Scan for the cell matching the given text and deliver its [X, Y] coordinate at center. 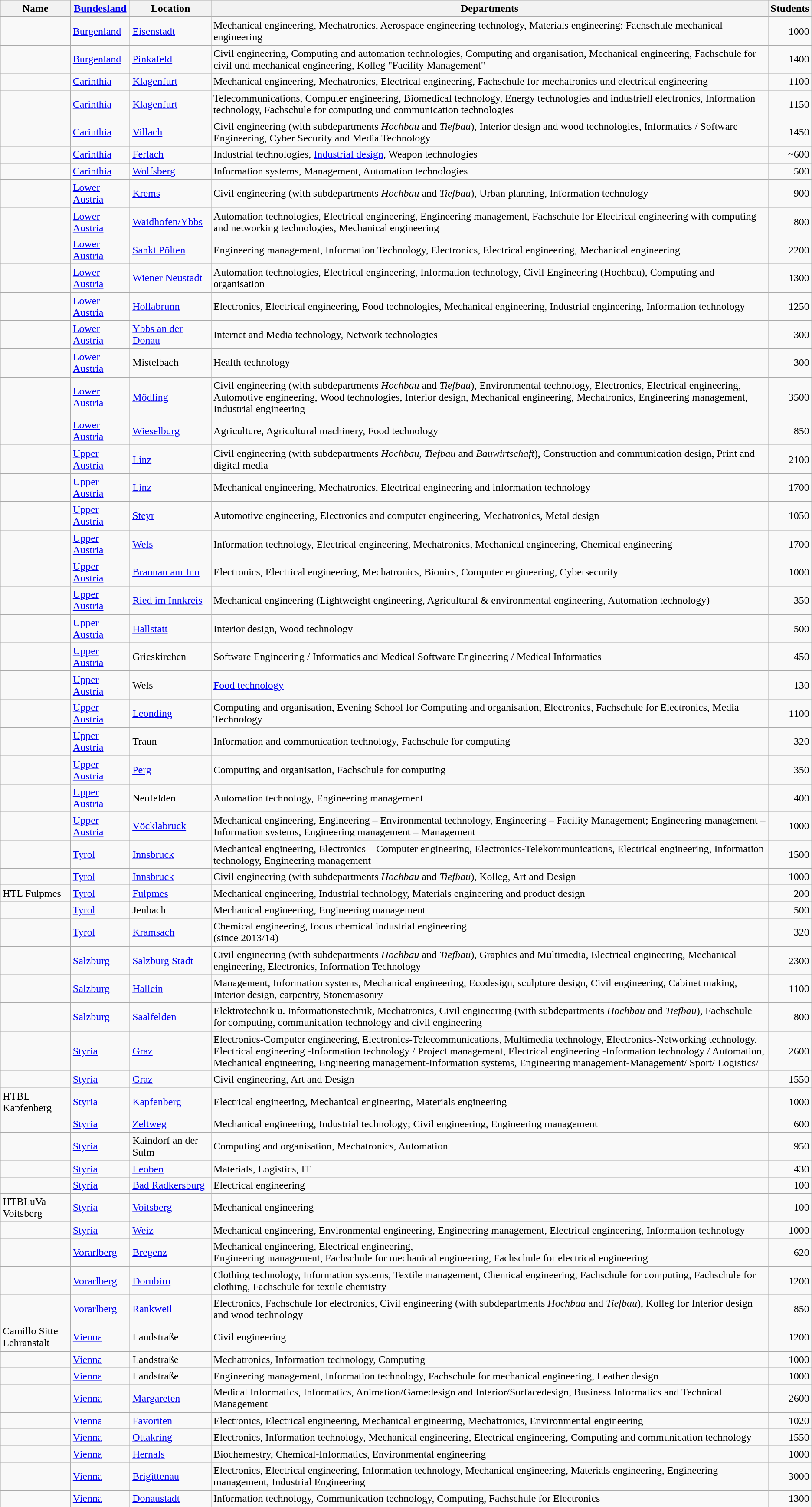
1020 [790, 1421]
Mödling [171, 397]
620 [790, 1252]
Zeltweg [171, 1124]
3000 [790, 1476]
950 [790, 1146]
Villach [171, 132]
450 [790, 657]
Electronics, Information technology, Mechanical engineering, Electrical engineering, Computing and communication technology [489, 1437]
Ybbs an der Donau [171, 335]
Mechanical engineering, Mechatronics, Electrical engineering, Fachschule for mechatronics und electrical engineering [489, 82]
Hallein [171, 988]
Camillo Sitte Lehranstalt [36, 1337]
Interior design, Wood technology [489, 628]
Name [36, 9]
Neufelden [171, 798]
Braunau am Inn [171, 572]
Eisenstadt [171, 31]
Engineering management, Information technology, Fachschule for mechanical engineering, Leather design [489, 1376]
Perg [171, 770]
Internet and Media technology, Network technologies [489, 335]
Civil engineering (with subdepartments Hochbau and Tiefbau), Urban planning, Information technology [489, 194]
Mechanical engineering (Lightweight engineering, Agricultural & environmental engineering, Automation technology) [489, 601]
Agriculture, Agricultural machinery, Food technology [489, 431]
Krems [171, 194]
200 [790, 893]
Wolfsberg [171, 171]
Electrical engineering, Mechanical engineering, Materials engineering [489, 1101]
Wiener Neustadt [171, 278]
Departments [489, 9]
Electrical engineering [489, 1185]
Automation technology, Engineering management [489, 798]
Mechanical engineering [489, 1208]
130 [790, 685]
Traun [171, 741]
Voitsberg [171, 1208]
Mechatronics, Information technology, Computing [489, 1359]
Leoben [171, 1169]
~600 [790, 154]
Wieselburg [171, 431]
1250 [790, 306]
Students [790, 9]
Medical Informatics, Informatics, Animation/Gamedesign and Interior/Surfacedesign, Business Informatics and Technical Management [489, 1398]
Margareten [171, 1398]
Ried im Innkreis [171, 601]
Ottakring [171, 1437]
Rankweil [171, 1309]
Health technology [489, 363]
Salzburg Stadt [171, 961]
Grieskirchen [171, 657]
2200 [790, 250]
Hallstatt [171, 628]
Software Engineering / Informatics and Medical Software Engineering / Medical Informatics [489, 657]
Civil engineering, Art and Design [489, 1079]
Brigittenau [171, 1476]
Weiz [171, 1230]
Mechanical engineering, Industrial technology; Civil engineering, Engineering management [489, 1124]
430 [790, 1169]
1150 [790, 104]
Electronics, Electrical engineering, Food technologies, Mechanical engineering, Industrial engineering, Information technology [489, 306]
Biochemestry, Chemical-Informatics, Environmental engineering [489, 1454]
Electronics, Electrical engineering, Mechanical engineering, Mechatronics, Environmental engineering [489, 1421]
Information technology, Communication technology, Computing, Fachschule for Electronics [489, 1498]
Bregenz [171, 1252]
Fulpmes [171, 893]
1400 [790, 59]
600 [790, 1124]
2300 [790, 961]
Hernals [171, 1454]
Waidhofen/Ybbs [171, 221]
2100 [790, 459]
Kaindorf an der Sulm [171, 1146]
Food technology [489, 685]
Sankt Pölten [171, 250]
Leonding [171, 713]
Location [171, 9]
Computing and organisation, Evening School for Computing and organisation, Electronics, Fachschule for Electronics, Media Technology [489, 713]
Automotive engineering, Electronics and computer engineering, Mechatronics, Metal design [489, 515]
Electronics, Electrical engineering, Mechatronics, Bionics, Computer engineering, Cybersecurity [489, 572]
Civil engineering (with subdepartments Hochbau, Tiefbau and Bauwirtschaft), Construction and communication design, Print and digital media [489, 459]
Saalfelden [171, 1017]
Dornbirn [171, 1281]
3500 [790, 397]
Electronics, Fachschule for electronics, Civil engineering (with subdepartments Hochbau and Tiefbau), Kolleg for Interior design and wood technology [489, 1309]
Mechanical engineering, Engineering management [489, 910]
Information technology, Electrical engineering, Mechatronics, Mechanical engineering, Chemical engineering [489, 544]
Mechanical engineering, Mechatronics, Electrical engineering and information technology [489, 488]
Chemical engineering, focus chemical industrial engineering(since 2013/14) [489, 932]
HTL Fulpmes [36, 893]
400 [790, 798]
Mechanical engineering, Electrical engineering,Engineering management, Fachschule for mechanical engineering, Fachschule for electrical engineering [489, 1252]
1450 [790, 132]
Information systems, Management, Automation technologies [489, 171]
Civil engineering (with subdepartments Hochbau and Tiefbau), Kolleg, Art and Design [489, 877]
Bad Radkersburg [171, 1185]
Civil engineering [489, 1337]
Mistelbach [171, 363]
Kramsach [171, 932]
Computing and organisation, Fachschule for computing [489, 770]
HTBL-Kapfenberg [36, 1101]
Industrial technologies, Industrial design, Weapon technologies [489, 154]
Favoriten [171, 1421]
Mechanical engineering, Environmental engineering, Engineering management, Electrical engineering, Information technology [489, 1230]
Vöcklabruck [171, 826]
Kapfenberg [171, 1101]
HTBLuVa Voitsberg [36, 1208]
Pinkafeld [171, 59]
Computing and organisation, Mechatronics, Automation [489, 1146]
Hollabrunn [171, 306]
Mechanical engineering, Industrial technology, Materials engineering and product design [489, 893]
1500 [790, 855]
Bundesland [100, 9]
Mechanical engineering, Mechatronics, Aerospace engineering technology, Materials engineering; Fachschule mechanical engineering [489, 31]
Ferlach [171, 154]
Materials, Logistics, IT [489, 1169]
Jenbach [171, 910]
Steyr [171, 515]
1050 [790, 515]
Automation technologies, Electrical engineering, Information technology, Civil Engineering (Hochbau), Computing and organisation [489, 278]
Donaustadt [171, 1498]
900 [790, 194]
Information and communication technology, Fachschule for computing [489, 741]
Engineering management, Information Technology, Electronics, Electrical engineering, Mechanical engineering [489, 250]
